Capture the cell that displays the provided text and extract its [x, y] central coordinate. 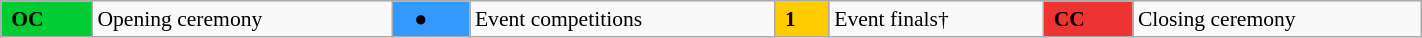
● [432, 19]
Opening ceremony [242, 19]
1 [802, 19]
Event finals† [936, 19]
CC [1088, 19]
Closing ceremony [1277, 19]
OC [47, 19]
Event competitions [622, 19]
